Extract the [x, y] coordinate from the center of the cell holding the provided text.  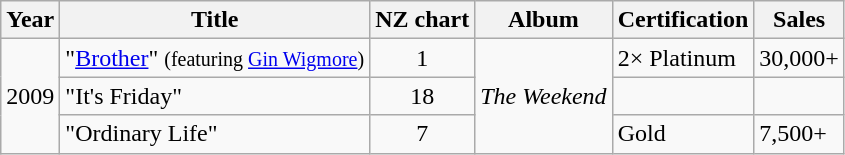
Certification [683, 20]
"Brother" (featuring Gin Wigmore) [215, 58]
Year [30, 20]
1 [422, 58]
2× Platinum [683, 58]
Gold [683, 134]
The Weekend [544, 96]
Album [544, 20]
18 [422, 96]
7 [422, 134]
30,000+ [800, 58]
2009 [30, 96]
Title [215, 20]
"It's Friday" [215, 96]
7,500+ [800, 134]
NZ chart [422, 20]
"Ordinary Life" [215, 134]
Sales [800, 20]
